Return (x, y) of the center of cell containing provided text 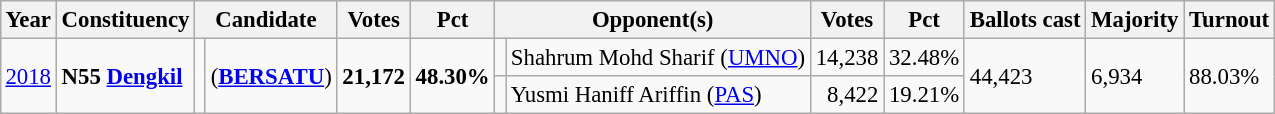
Majority (1135, 20)
21,172 (374, 76)
88.03% (1230, 76)
32.48% (924, 57)
14,238 (846, 57)
2018 (28, 76)
Candidate (266, 20)
N55 Dengkil (125, 76)
Turnout (1230, 20)
Constituency (125, 20)
Shahrum Mohd Sharif (UMNO) (658, 57)
Yusmi Haniff Ariffin (PAS) (658, 95)
44,423 (1024, 76)
Year (28, 20)
19.21% (924, 95)
48.30% (452, 76)
6,934 (1135, 76)
(BERSATU) (271, 76)
Ballots cast (1024, 20)
8,422 (846, 95)
Opponent(s) (652, 20)
